Find where the given text appears and provide that cell's center as (x, y) coordinate. 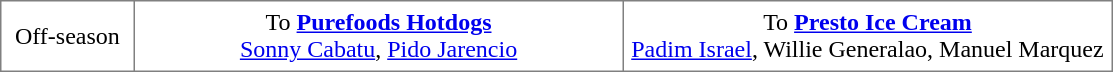
To Presto Ice CreamPadim Israel, Willie Generalao, Manuel Marquez (868, 36)
To Purefoods HotdogsSonny Cabatu, Pido Jarencio (378, 36)
Off-season (68, 36)
